Locate the cell with the specified text and output its (x, y) center coordinate. 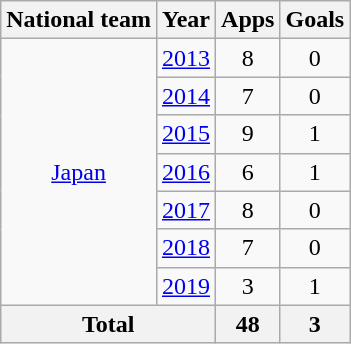
Total (108, 324)
2017 (186, 210)
National team (79, 20)
9 (248, 134)
2015 (186, 134)
2016 (186, 172)
2018 (186, 248)
Goals (315, 20)
Year (186, 20)
2013 (186, 58)
2019 (186, 286)
2014 (186, 96)
48 (248, 324)
Apps (248, 20)
Japan (79, 172)
6 (248, 172)
